Pinpoint the cell where the given text exists, returning its [x, y] midpoint coordinate. 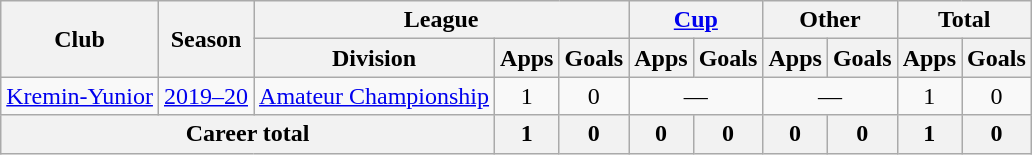
Other [830, 20]
Season [206, 39]
Club [80, 39]
Division [374, 58]
Amateur Championship [374, 96]
Cup [696, 20]
League [442, 20]
Total [964, 20]
Kremin-Yunior [80, 96]
Career total [248, 134]
2019–20 [206, 96]
